Return [X, Y] of the center of cell containing provided text 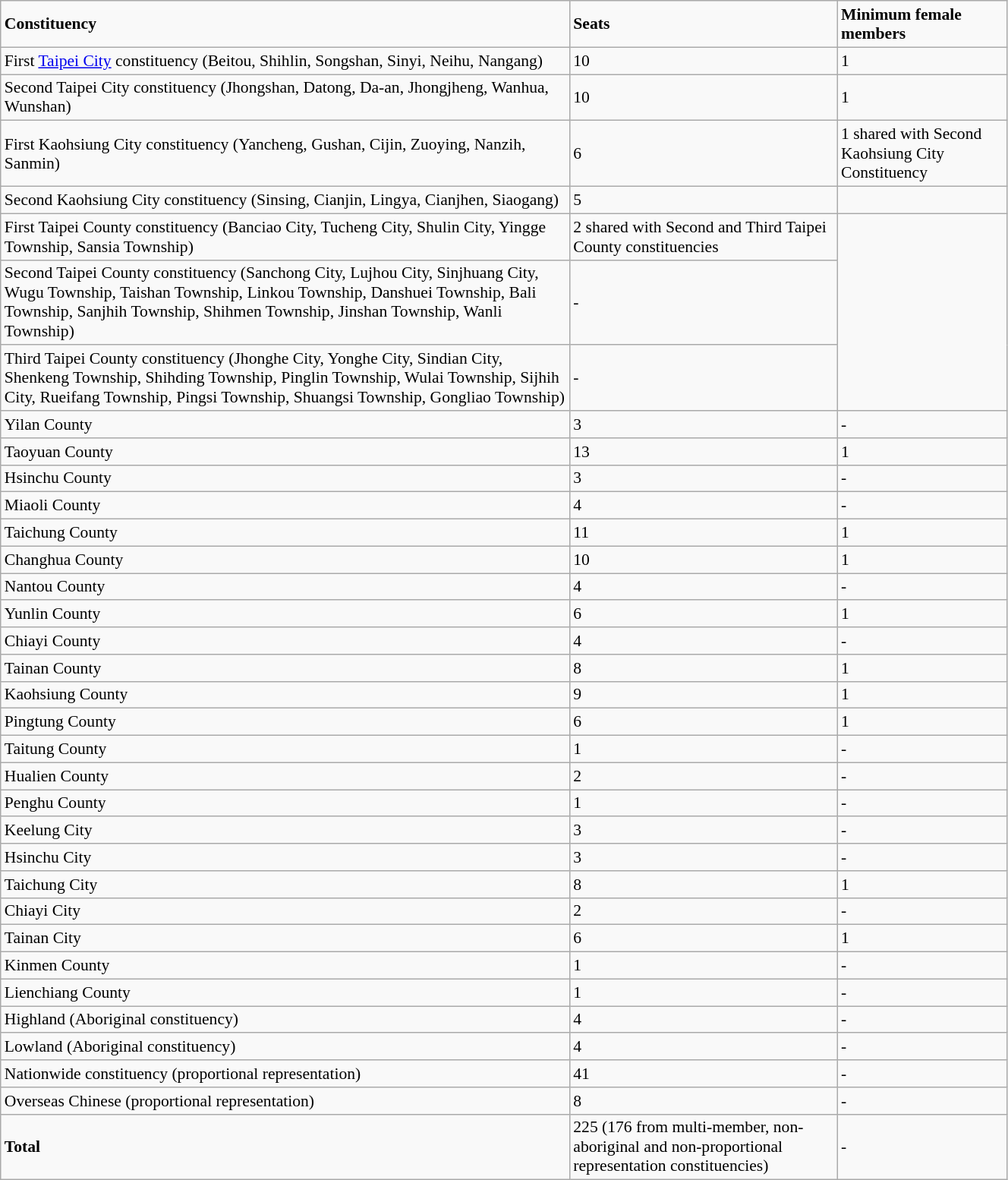
Seats [703, 24]
11 [703, 533]
Constituency [285, 24]
Yilan County [285, 424]
Nantou County [285, 587]
41 [703, 1074]
Hsinchu City [285, 857]
Kinmen County [285, 966]
Kaohsiung County [285, 695]
5 [703, 200]
Taitung County [285, 749]
Minimum female members [922, 24]
Changhua County [285, 560]
Total [285, 1147]
Taichung County [285, 533]
Lienchiang County [285, 992]
Pingtung County [285, 722]
Hsinchu County [285, 478]
Nationwide constituency (proportional representation) [285, 1074]
Penghu County [285, 803]
Highland (Aboriginal constituency) [285, 1020]
First Kaohsiung City constituency (Yancheng, Gushan, Cijin, Zuoying, Nanzih, Sanmin) [285, 153]
First Taipei County constituency (Banciao City, Tucheng City, Shulin City, Yingge Township, Sansia Township) [285, 237]
Tainan City [285, 939]
225 (176 from multi-member, non-aboriginal and non-proportional representation constituencies) [703, 1147]
Chiayi County [285, 641]
Yunlin County [285, 614]
Keelung City [285, 831]
Second Kaohsiung City constituency (Sinsing, Cianjin, Lingya, Cianjhen, Siaogang) [285, 200]
Taoyuan County [285, 452]
Chiayi City [285, 911]
1 shared with Second Kaohsiung City Constituency [922, 153]
13 [703, 452]
Taichung City [285, 885]
Hualien County [285, 776]
9 [703, 695]
Miaoli County [285, 506]
2 shared with Second and Third Taipei County constituencies [703, 237]
Lowland (Aboriginal constituency) [285, 1047]
Second Taipei City constituency (Jhongshan, Datong, Da-an, Jhongjheng, Wanhua, Wunshan) [285, 97]
Overseas Chinese (proportional representation) [285, 1101]
First Taipei City constituency (Beitou, Shihlin, Songshan, Sinyi, Neihu, Nangang) [285, 61]
Tainan County [285, 668]
